Pinpoint the cell where the given text exists, returning its (X, Y) midpoint coordinate. 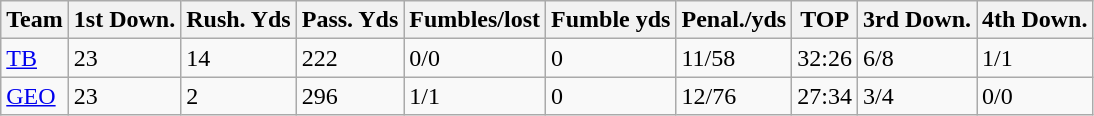
2 (239, 96)
GEO (35, 96)
3rd Down. (916, 20)
Pass. Yds (350, 20)
14 (239, 58)
Penal./yds (734, 20)
6/8 (916, 58)
Rush. Yds (239, 20)
222 (350, 58)
27:34 (825, 96)
Fumble yds (611, 20)
4th Down. (1035, 20)
TB (35, 58)
11/58 (734, 58)
TOP (825, 20)
1st Down. (124, 20)
296 (350, 96)
3/4 (916, 96)
12/76 (734, 96)
Team (35, 20)
Fumbles/lost (475, 20)
32:26 (825, 58)
